Return [X, Y] of the center of cell containing provided text 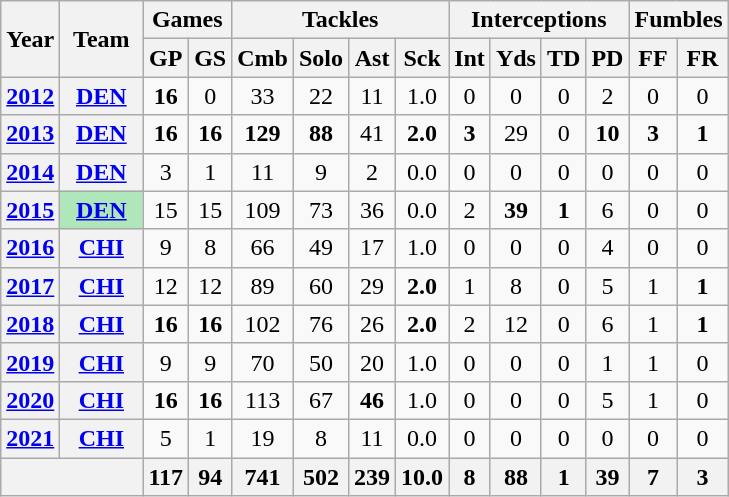
89 [263, 286]
4 [608, 248]
Team [102, 39]
Sck [422, 58]
239 [372, 477]
60 [320, 286]
22 [320, 96]
Cmb [263, 58]
Tackles [340, 20]
502 [320, 477]
2014 [30, 172]
117 [166, 477]
2015 [30, 210]
49 [320, 248]
76 [320, 324]
GP [166, 58]
20 [372, 362]
Solo [320, 58]
46 [372, 400]
94 [210, 477]
102 [263, 324]
Games [188, 20]
Ast [372, 58]
2016 [30, 248]
19 [263, 438]
Yds [516, 58]
26 [372, 324]
2017 [30, 286]
50 [320, 362]
FF [653, 58]
129 [263, 134]
Int [470, 58]
Interceptions [539, 20]
67 [320, 400]
2012 [30, 96]
73 [320, 210]
TD [563, 58]
41 [372, 134]
33 [263, 96]
10.0 [422, 477]
7 [653, 477]
Fumbles [678, 20]
10 [608, 134]
GS [210, 58]
66 [263, 248]
741 [263, 477]
PD [608, 58]
Year [30, 39]
36 [372, 210]
FR [702, 58]
2021 [30, 438]
2020 [30, 400]
2018 [30, 324]
2013 [30, 134]
113 [263, 400]
17 [372, 248]
70 [263, 362]
109 [263, 210]
2019 [30, 362]
